Locate the cell with the specified text and output its (X, Y) center coordinate. 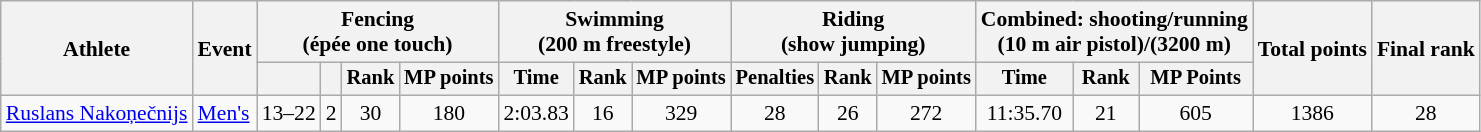
11:35.70 (1024, 114)
1386 (1312, 114)
2:03.83 (536, 114)
Ruslans Nakoņečnijs (97, 114)
30 (371, 114)
13–22 (289, 114)
329 (682, 114)
Athlete (97, 48)
Fencing(épée one touch) (378, 32)
Riding(show jumping) (854, 32)
MP Points (1196, 79)
16 (603, 114)
605 (1196, 114)
26 (848, 114)
Swimming(200 m freestyle) (614, 32)
Final rank (1426, 48)
Penalties (775, 79)
180 (448, 114)
Event (225, 48)
Men's (225, 114)
21 (1106, 114)
Combined: shooting/running(10 m air pistol)/(3200 m) (1114, 32)
2 (332, 114)
272 (926, 114)
Total points (1312, 48)
